From the cell containing the given text, extract its center point as (x, y) coordinate. 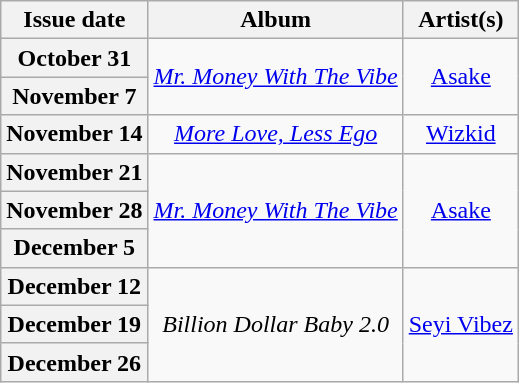
Album (276, 20)
Wizkid (460, 134)
December 12 (74, 286)
More Love, Less Ego (276, 134)
December 5 (74, 248)
December 26 (74, 362)
Billion Dollar Baby 2.0 (276, 324)
Artist(s) (460, 20)
October 31 (74, 58)
December 19 (74, 324)
November 28 (74, 210)
Issue date (74, 20)
November 14 (74, 134)
November 7 (74, 96)
November 21 (74, 172)
Seyi Vibez (460, 324)
